From the cell containing the given text, extract its center point as (x, y) coordinate. 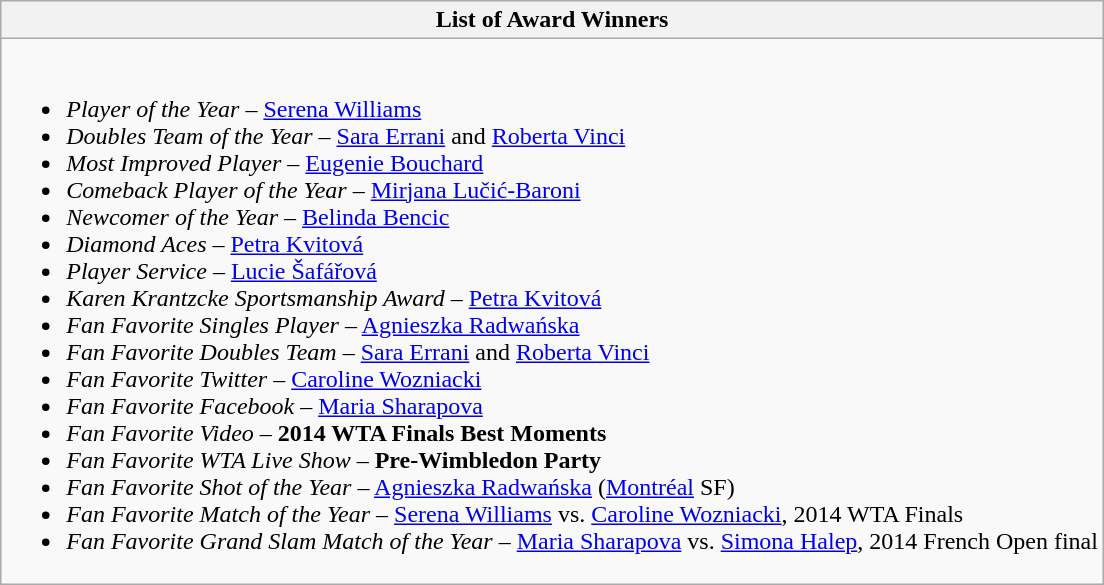
List of Award Winners (552, 20)
